Capture the cell that displays the provided text and extract its (x, y) central coordinate. 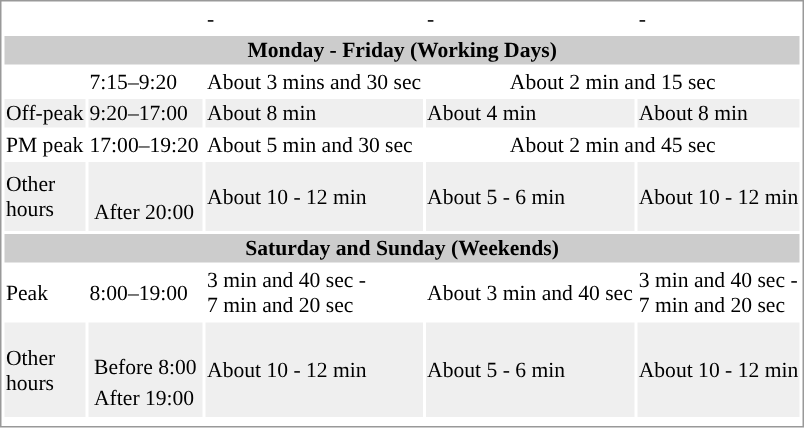
PM peak (44, 144)
After 19:00 (146, 398)
About 2 min and 45 sec (613, 144)
About 3 mins and 30 sec (314, 82)
About 3 min and 40 sec (530, 293)
Before 8:00 (146, 366)
Off-peak (44, 113)
Peak (44, 293)
9:20–17:00 (146, 113)
About 4 min (530, 113)
7:15–9:20 (146, 82)
8:00–19:00 (146, 293)
About 5 min and 30 sec (314, 144)
About 2 min and 15 sec (613, 82)
Before 8:00 After 19:00 (146, 369)
17:00–19:20 (146, 144)
Monday - Friday (Working Days) (402, 50)
Saturday and Sunday (Weekends) (402, 248)
